Return the (x, y) coordinate for the center point of the cell that contains the specified text.  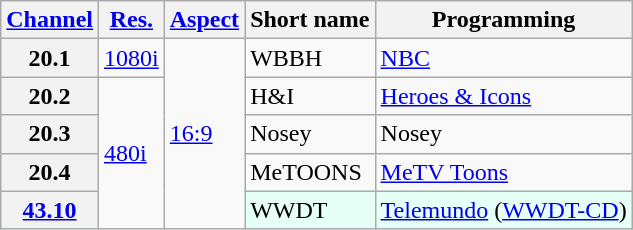
Heroes & Icons (504, 96)
Res. (132, 20)
Programming (504, 20)
16:9 (204, 134)
20.2 (50, 96)
480i (132, 153)
Telemundo (WWDT-CD) (504, 210)
NBC (504, 58)
Channel (50, 20)
WWDT (310, 210)
MeTV Toons (504, 172)
Aspect (204, 20)
Short name (310, 20)
20.4 (50, 172)
20.3 (50, 134)
H&I (310, 96)
1080i (132, 58)
43.10 (50, 210)
MeTOONS (310, 172)
WBBH (310, 58)
20.1 (50, 58)
